Output the (X, Y) coordinate of the center of the cell containing the given text.  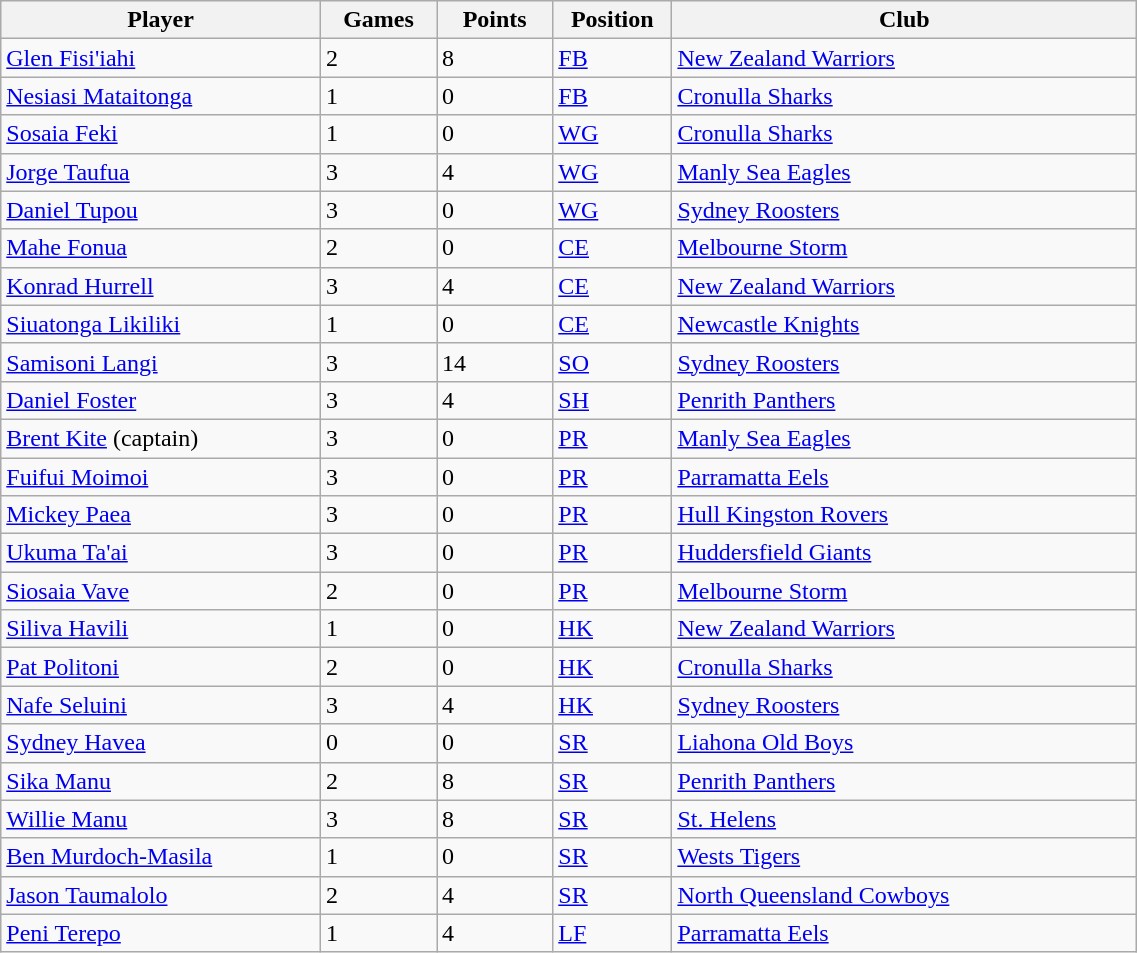
Jason Taumalolo (161, 895)
Daniel Tupou (161, 210)
Siosaia Vave (161, 591)
Glen Fisi'iahi (161, 58)
Willie Manu (161, 819)
SH (612, 400)
14 (495, 362)
Sosaia Feki (161, 134)
Samisoni Langi (161, 362)
Position (612, 20)
Nafe Seluini (161, 705)
LF (612, 933)
Ukuma Ta'ai (161, 553)
Newcastle Knights (904, 324)
Konrad Hurrell (161, 286)
Nesiasi Mataitonga (161, 96)
Player (161, 20)
SO (612, 362)
Daniel Foster (161, 400)
Brent Kite (captain) (161, 438)
Siliva Havili (161, 629)
Pat Politoni (161, 667)
Liahona Old Boys (904, 743)
Wests Tigers (904, 857)
Sydney Havea (161, 743)
Mahe Fonua (161, 248)
St. Helens (904, 819)
Hull Kingston Rovers (904, 515)
Huddersfield Giants (904, 553)
Sika Manu (161, 781)
Points (495, 20)
Siuatonga Likiliki (161, 324)
Fuifui Moimoi (161, 477)
Club (904, 20)
Mickey Paea (161, 515)
Games (378, 20)
North Queensland Cowboys (904, 895)
Peni Terepo (161, 933)
Ben Murdoch-Masila (161, 857)
Jorge Taufua (161, 172)
